Capture the cell that displays the provided text and extract its [X, Y] central coordinate. 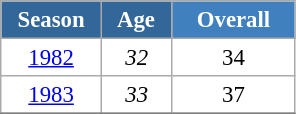
33 [136, 95]
34 [234, 58]
1982 [52, 58]
Overall [234, 20]
Age [136, 20]
Season [52, 20]
32 [136, 58]
37 [234, 95]
1983 [52, 95]
